Locate the cell with the specified text and output its [X, Y] center coordinate. 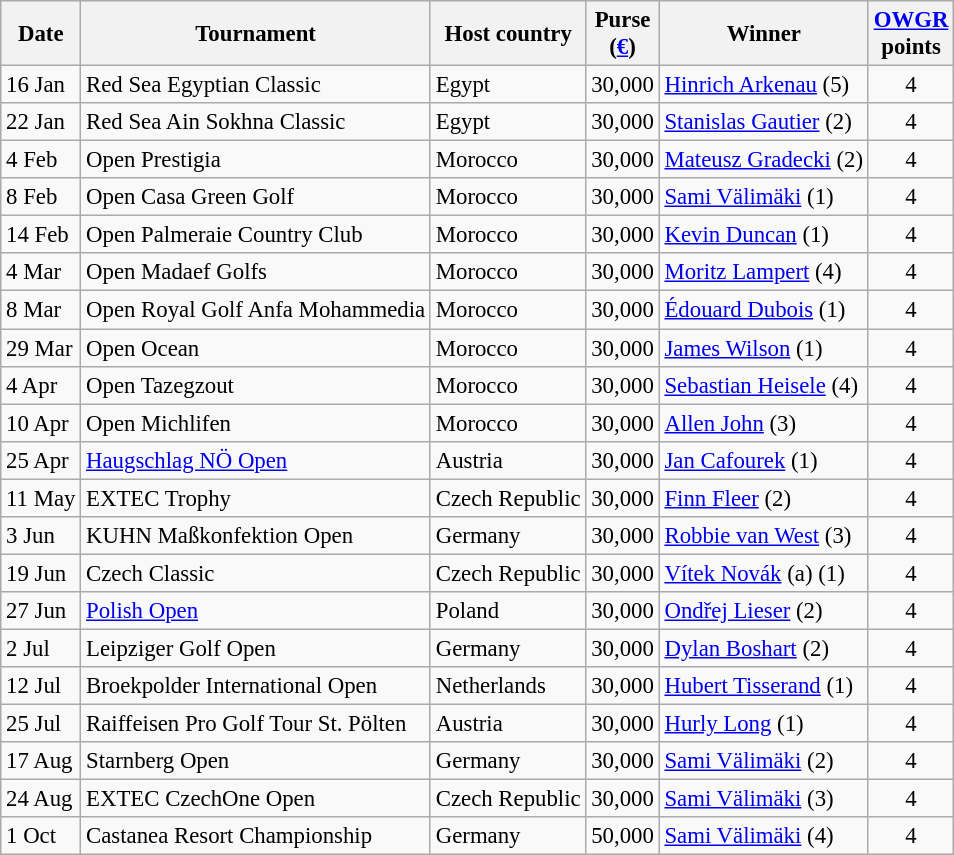
Polish Open [256, 611]
4 Feb [41, 160]
Open Casa Green Golf [256, 197]
Red Sea Egyptian Classic [256, 85]
Netherlands [508, 686]
Hubert Tisserand (1) [764, 686]
10 Apr [41, 423]
James Wilson (1) [764, 348]
24 Aug [41, 799]
Open Royal Golf Anfa Mohammedia [256, 310]
KUHN Maßkonfektion Open [256, 536]
Purse(€) [622, 34]
Open Prestigia [256, 160]
Sami Välimäki (4) [764, 836]
Sami Välimäki (1) [764, 197]
4 Apr [41, 385]
Moritz Lampert (4) [764, 273]
Allen John (3) [764, 423]
Tournament [256, 34]
Sebastian Heisele (4) [764, 385]
Open Madaef Golfs [256, 273]
17 Aug [41, 761]
OWGRpoints [910, 34]
14 Feb [41, 235]
Poland [508, 611]
2 Jul [41, 648]
Open Tazegzout [256, 385]
3 Jun [41, 536]
Jan Cafourek (1) [764, 460]
Czech Classic [256, 573]
8 Mar [41, 310]
Hurly Long (1) [764, 724]
Sami Välimäki (3) [764, 799]
Finn Fleer (2) [764, 498]
25 Jul [41, 724]
Sami Välimäki (2) [764, 761]
16 Jan [41, 85]
8 Feb [41, 197]
Starnberg Open [256, 761]
Open Michlifen [256, 423]
Mateusz Gradecki (2) [764, 160]
Broekpolder International Open [256, 686]
22 Jan [41, 122]
Haugschlag NÖ Open [256, 460]
Castanea Resort Championship [256, 836]
Date [41, 34]
25 Apr [41, 460]
19 Jun [41, 573]
Robbie van West (3) [764, 536]
Open Palmeraie Country Club [256, 235]
EXTEC Trophy [256, 498]
Kevin Duncan (1) [764, 235]
12 Jul [41, 686]
Hinrich Arkenau (5) [764, 85]
Host country [508, 34]
1 Oct [41, 836]
Leipziger Golf Open [256, 648]
Vítek Novák (a) (1) [764, 573]
Red Sea Ain Sokhna Classic [256, 122]
Dylan Boshart (2) [764, 648]
Édouard Dubois (1) [764, 310]
Raiffeisen Pro Golf Tour St. Pölten [256, 724]
EXTEC CzechOne Open [256, 799]
Open Ocean [256, 348]
27 Jun [41, 611]
Stanislas Gautier (2) [764, 122]
11 May [41, 498]
50,000 [622, 836]
Winner [764, 34]
29 Mar [41, 348]
4 Mar [41, 273]
Ondřej Lieser (2) [764, 611]
